For the text-containing cell, return its midpoint in (x, y) coordinate format. 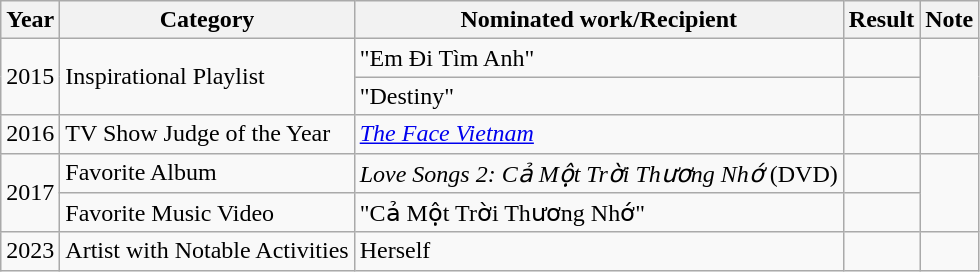
Love Songs 2: Cả Một Trời Thương Nhớ (DVD) (598, 173)
The Face Vietnam (598, 134)
"Cả Một Trời Thương Nhớ" (598, 213)
Favorite Album (207, 173)
2023 (30, 251)
Year (30, 20)
Category (207, 20)
2015 (30, 77)
2016 (30, 134)
Nominated work/Recipient (598, 20)
Favorite Music Video (207, 213)
"Em Đi Tìm Anh" (598, 58)
"Destiny" (598, 96)
Result (881, 20)
Herself (598, 251)
Artist with Notable Activities (207, 251)
TV Show Judge of the Year (207, 134)
Inspirational Playlist (207, 77)
Note (950, 20)
2017 (30, 192)
